From the cell containing the given text, extract its center point as (x, y) coordinate. 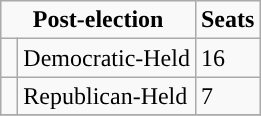
Democratic-Held (107, 58)
7 (227, 96)
Seats (227, 20)
16 (227, 58)
Post-election (98, 20)
Republican-Held (107, 96)
